For the text-containing cell, return its midpoint in [X, Y] coordinate format. 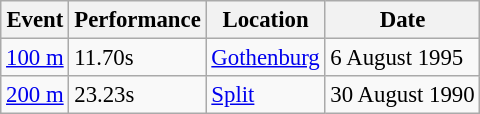
Location [266, 20]
6 August 1995 [402, 58]
Performance [138, 20]
11.70s [138, 58]
Date [402, 20]
Split [266, 95]
200 m [35, 95]
30 August 1990 [402, 95]
23.23s [138, 95]
Event [35, 20]
100 m [35, 58]
Gothenburg [266, 58]
